Return [x, y] of the center of cell containing provided text 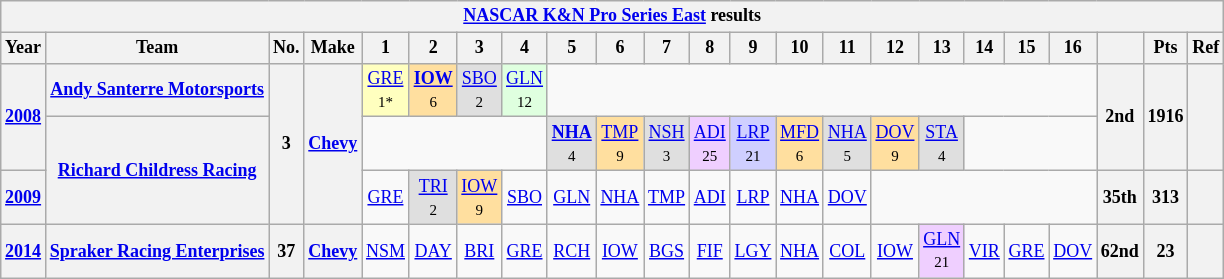
IOW6 [433, 90]
Ref [1206, 48]
GLN [572, 197]
6 [620, 48]
Year [24, 48]
NSH3 [667, 144]
Team [156, 48]
IOW9 [480, 197]
62nd [1120, 251]
TMP9 [620, 144]
Andy Santerre Motorsports [156, 90]
1 [386, 48]
STA4 [942, 144]
LRP21 [753, 144]
BGS [667, 251]
11 [847, 48]
5 [572, 48]
14 [984, 48]
DOV9 [895, 144]
Richard Childress Racing [156, 170]
4 [525, 48]
GRE1* [386, 90]
2 [433, 48]
313 [1166, 197]
GLN12 [525, 90]
ADI25 [710, 144]
NSM [386, 251]
TRI2 [433, 197]
SBO2 [480, 90]
Pts [1166, 48]
NHA4 [572, 144]
1916 [1166, 116]
SBO [525, 197]
15 [1026, 48]
NHA5 [847, 144]
DAY [433, 251]
LGY [753, 251]
7 [667, 48]
2014 [24, 251]
9 [753, 48]
2nd [1120, 116]
16 [1073, 48]
2008 [24, 116]
37 [286, 251]
NASCAR K&N Pro Series East results [612, 16]
12 [895, 48]
FIF [710, 251]
TMP [667, 197]
LRP [753, 197]
8 [710, 48]
10 [800, 48]
23 [1166, 251]
2009 [24, 197]
VIR [984, 251]
BRI [480, 251]
35th [1120, 197]
RCH [572, 251]
No. [286, 48]
Spraker Racing Enterprises [156, 251]
GLN21 [942, 251]
COL [847, 251]
ADI [710, 197]
13 [942, 48]
Make [333, 48]
MFD6 [800, 144]
